Search for the cell housing the specified text and yield its [x, y] center coordinate. 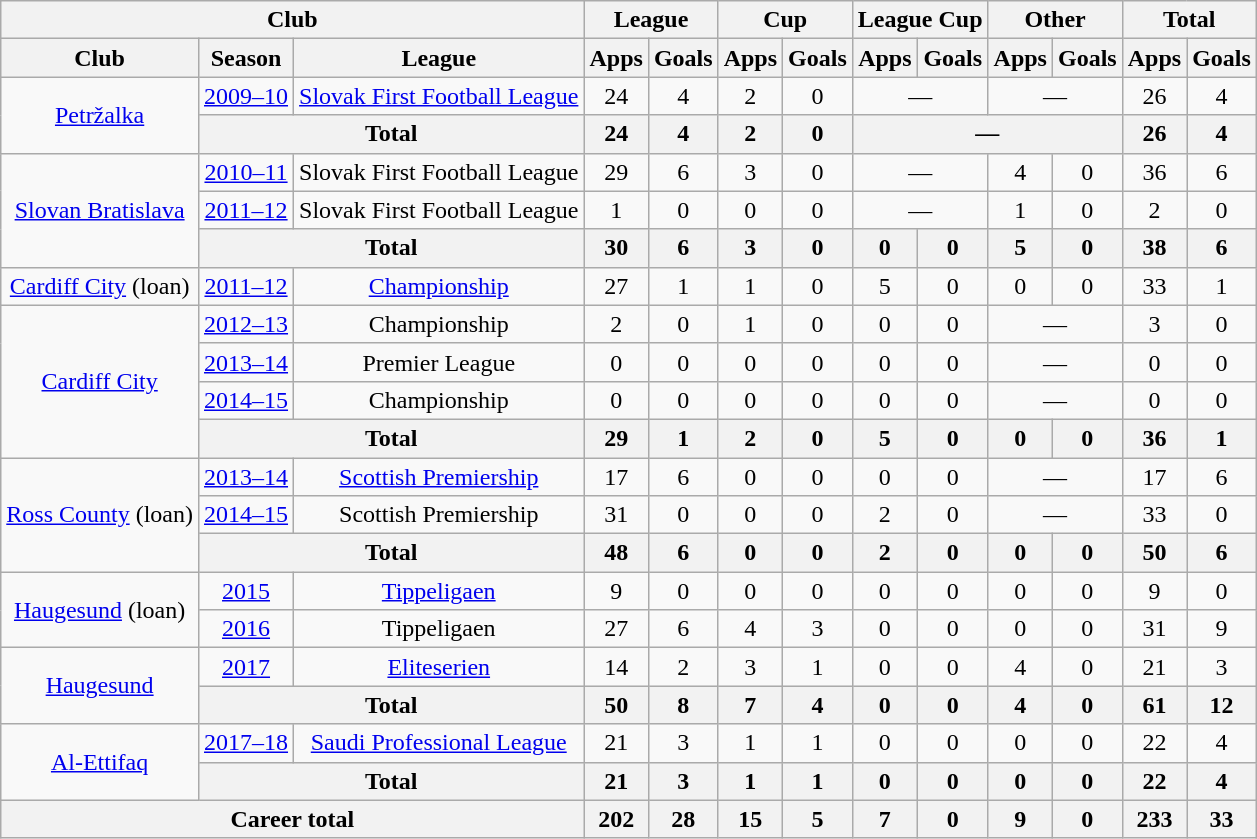
Saudi Professional League [439, 743]
Other [1055, 20]
233 [1154, 819]
12 [1222, 705]
Season [246, 58]
48 [616, 553]
Premier League [439, 362]
2009–10 [246, 96]
Petržalka [100, 115]
14 [616, 667]
2017–18 [246, 743]
2015 [246, 591]
28 [683, 819]
Cardiff City [100, 381]
Al-Ettifaq [100, 762]
2012–13 [246, 324]
Cup [785, 20]
61 [1154, 705]
Haugesund (loan) [100, 610]
38 [1154, 248]
2016 [246, 629]
Ross County (loan) [100, 515]
Cardiff City (loan) [100, 286]
League Cup [920, 20]
Career total [292, 819]
2010–11 [246, 172]
15 [750, 819]
30 [616, 248]
2017 [246, 667]
Eliteserien [439, 667]
Haugesund [100, 686]
8 [683, 705]
Slovan Bratislava [100, 210]
202 [616, 819]
